Search for the cell housing the specified text and yield its (X, Y) center coordinate. 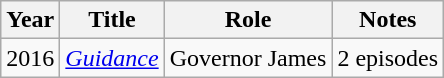
2016 (30, 58)
Notes (388, 20)
Role (248, 20)
2 episodes (388, 58)
Year (30, 20)
Governor James (248, 58)
Guidance (112, 58)
Title (112, 20)
